Detect which cell encompasses the target text, then output its [X, Y] center coordinate. 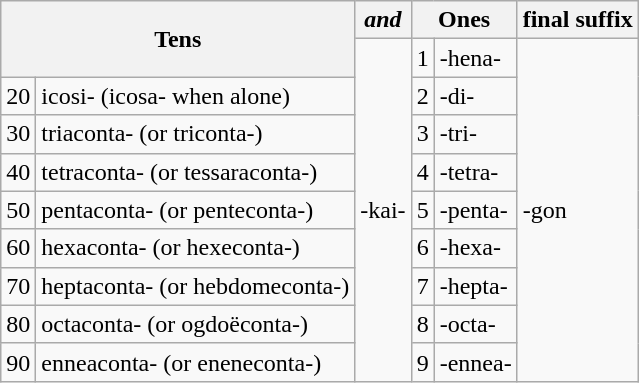
Ones [464, 20]
-ennea- [476, 362]
50 [18, 210]
9 [422, 362]
octaconta- (or ogdoëconta-) [196, 324]
icosi- (icosa- when alone) [196, 96]
6 [422, 248]
70 [18, 286]
-hepta- [476, 286]
-di- [476, 96]
-hexa- [476, 248]
5 [422, 210]
heptaconta- (or hebdomeconta-) [196, 286]
-octa- [476, 324]
Tens [178, 39]
4 [422, 172]
90 [18, 362]
7 [422, 286]
20 [18, 96]
8 [422, 324]
-tetra- [476, 172]
pentaconta- (or penteconta-) [196, 210]
hexaconta- (or hexeconta-) [196, 248]
-tri- [476, 134]
and [383, 20]
3 [422, 134]
final suffix [578, 20]
60 [18, 248]
-hena- [476, 58]
-penta- [476, 210]
30 [18, 134]
1 [422, 58]
-gon [578, 210]
tetraconta- (or tessaraconta-) [196, 172]
80 [18, 324]
-kai- [383, 210]
2 [422, 96]
40 [18, 172]
triaconta- (or triconta-) [196, 134]
enneaconta- (or eneneconta-) [196, 362]
